Return the (X, Y) coordinate for the center point of the cell that contains the specified text.  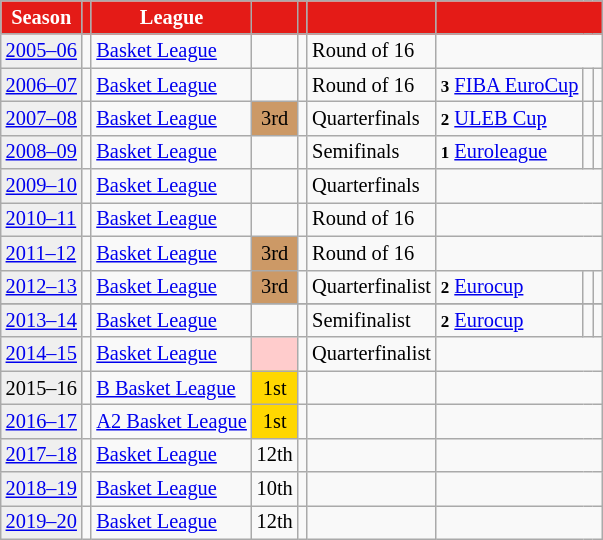
2019–20 (42, 522)
2014–15 (42, 354)
2006–07 (42, 85)
A2 Basket League (171, 421)
2005–06 (42, 51)
2012–13 (42, 287)
3 FIBA EuroCup (510, 85)
B Basket League (171, 388)
2008–09 (42, 152)
2007–08 (42, 118)
2015–16 (42, 388)
2009–10 (42, 186)
2 ULEB Cup (510, 118)
League (171, 17)
2013–14 (42, 320)
2018–19 (42, 489)
Season (42, 17)
2017–18 (42, 455)
10th (275, 489)
1 Euroleague (510, 152)
Semifinals (372, 152)
2010–11 (42, 219)
2016–17 (42, 421)
2011–12 (42, 253)
Semifinalist (372, 320)
